Pinpoint the cell where the given text exists, returning its (x, y) midpoint coordinate. 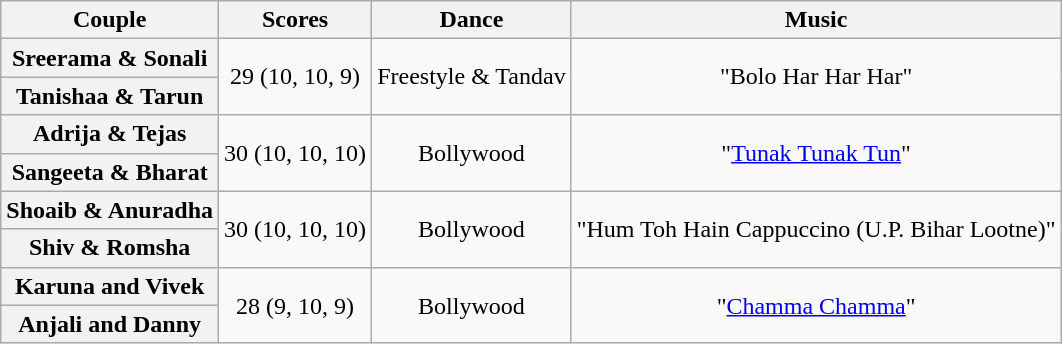
Sreerama & Sonali (110, 58)
Couple (110, 20)
Music (816, 20)
Freestyle & Tandav (472, 77)
"Tunak Tunak Tun" (816, 153)
Shoaib & Anuradha (110, 210)
Adrija & Tejas (110, 134)
"Bolo Har Har Har" (816, 77)
Sangeeta & Bharat (110, 172)
Tanishaa & Tarun (110, 96)
29 (10, 10, 9) (296, 77)
Karuna and Vivek (110, 286)
Dance (472, 20)
"Hum Toh Hain Cappuccino (U.P. Bihar Lootne)" (816, 229)
Scores (296, 20)
Shiv & Romsha (110, 248)
"Chamma Chamma" (816, 305)
Anjali and Danny (110, 324)
28 (9, 10, 9) (296, 305)
